Identify which cell holds the provided text, then report its (x, y) central coordinate. 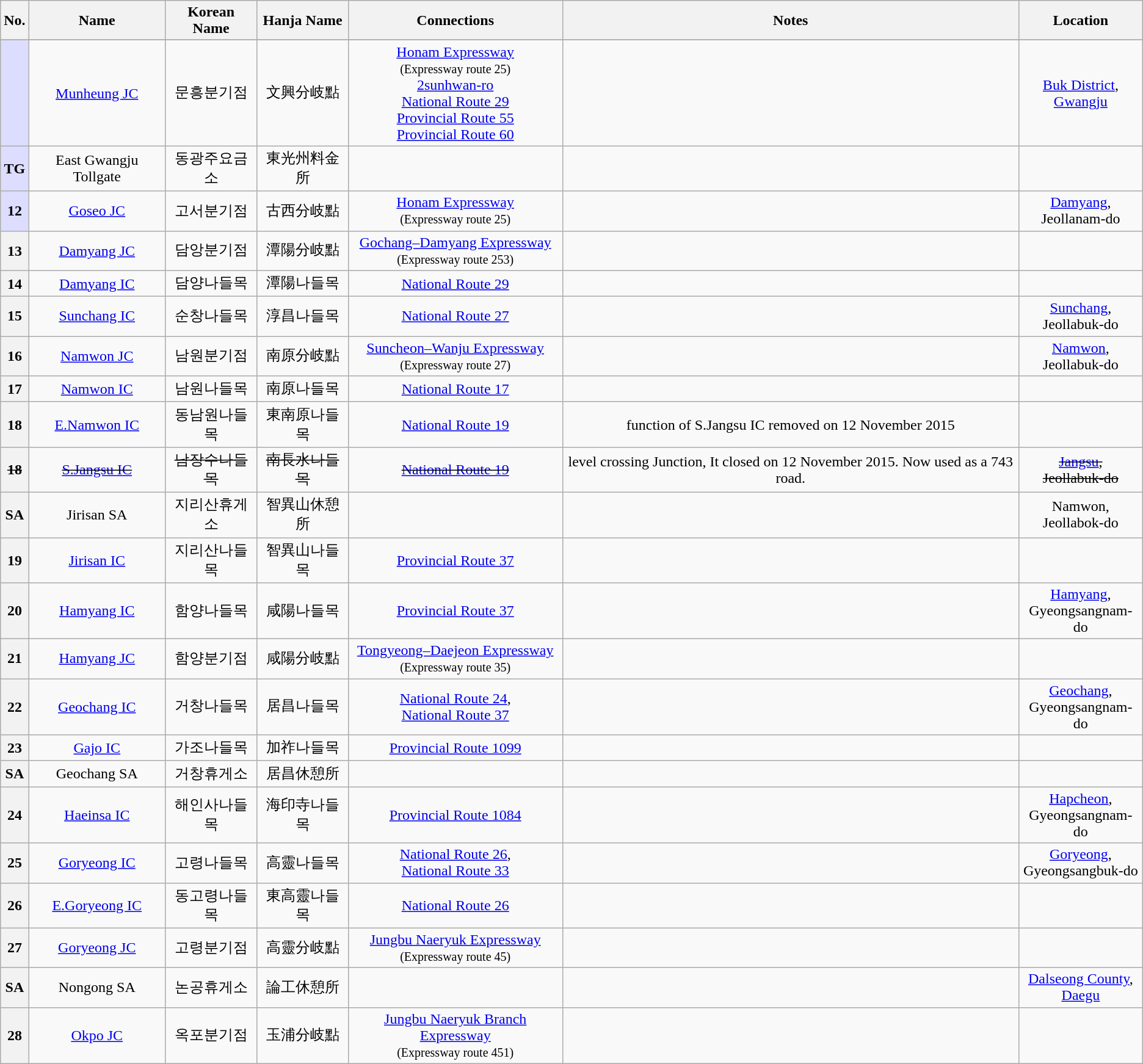
玉浦分岐點 (303, 1035)
Sunchang IC (96, 316)
27 (15, 947)
Hamyang IC (96, 611)
옥포분기점 (211, 1035)
담앙분기점 (211, 250)
지리산나들목 (211, 560)
加祚나들목 (303, 748)
南原分岐點 (303, 356)
Honam Expressway(Expressway route 25) (455, 211)
거창휴게소 (211, 774)
No. (15, 21)
Gochang–Damyang Expressway(Expressway route 253) (455, 250)
Geochang,Gyeongsangnam-do (1081, 707)
Damyang JC (96, 250)
17 (15, 389)
함양분기점 (211, 659)
Jirisan IC (96, 560)
文興分岐點 (303, 93)
28 (15, 1035)
12 (15, 211)
Sunchang,Jeollabuk-do (1081, 316)
가조나들목 (211, 748)
24 (15, 815)
TG (15, 168)
거창나들목 (211, 707)
東南原나들목 (303, 424)
Jungbu Naeryuk Expressway(Expressway route 45) (455, 947)
Tongyeong–Daejeon Expressway(Expressway route 35) (455, 659)
海印寺나들목 (303, 815)
Namwon,Jeollabuk-do (1081, 356)
Jirisan SA (96, 515)
National Route 24,National Route 37 (455, 707)
Provincial Route 1084 (455, 815)
National Route 26 (455, 905)
Gajo IC (96, 748)
Goryeong JC (96, 947)
담양나들목 (211, 283)
高靈나들목 (303, 863)
Suncheon–Wanju Expressway(Expressway route 27) (455, 356)
East Gwangju Tollgate (96, 168)
論工休憩所 (303, 988)
동고령나들목 (211, 905)
Munheung JC (96, 93)
Name (96, 21)
National Route 27 (455, 316)
지리산휴게소 (211, 515)
25 (15, 863)
Korean Name (211, 21)
Location (1081, 21)
National Route 29 (455, 283)
智異山休憩所 (303, 515)
居昌나들목 (303, 707)
문흥분기점 (211, 93)
Provincial Route 1099 (455, 748)
National Route 26,National Route 33 (455, 863)
남원나들목 (211, 389)
東光州料金所 (303, 168)
S.Jangsu IC (96, 469)
Jangsu,Jeollabuk-do (1081, 469)
남원분기점 (211, 356)
南原나들목 (303, 389)
E.Goryeong IC (96, 905)
19 (15, 560)
Geochang SA (96, 774)
21 (15, 659)
function of S.Jangsu IC removed on 12 November 2015 (790, 424)
Goryeong,Gyeongsangbuk-do (1081, 863)
東高靈나들목 (303, 905)
22 (15, 707)
Geochang IC (96, 707)
Goseo JC (96, 211)
Hapcheon,Gyeongsangnam-do (1081, 815)
Okpo JC (96, 1035)
15 (15, 316)
23 (15, 748)
논공휴게소 (211, 988)
14 (15, 283)
고령분기점 (211, 947)
Namwon JC (96, 356)
16 (15, 356)
咸陽分岐點 (303, 659)
E.Namwon IC (96, 424)
高靈分岐點 (303, 947)
13 (15, 250)
Namwon IC (96, 389)
古西分岐點 (303, 211)
26 (15, 905)
Connections (455, 21)
Buk District,Gwangju (1081, 93)
순창나들목 (211, 316)
Hamyang JC (96, 659)
해인사나들목 (211, 815)
淳昌나들목 (303, 316)
동남원나들목 (211, 424)
Honam Expressway(Expressway route 25)2sunhwan-roNational Route 29Provincial Route 55Provincial Route 60 (455, 93)
咸陽나들목 (303, 611)
함양나들목 (211, 611)
Jungbu Naeryuk Branch Expressway(Expressway route 451) (455, 1035)
Notes (790, 21)
Namwon,Jeollabok-do (1081, 515)
Haeinsa IC (96, 815)
Hamyang,Gyeongsangnam-do (1081, 611)
고서분기점 (211, 211)
潭陽나들목 (303, 283)
智異山나들목 (303, 560)
20 (15, 611)
남장수나들목 (211, 469)
Nongong SA (96, 988)
南長水나들목 (303, 469)
고령나들목 (211, 863)
Damyang,Jeollanam-do (1081, 211)
National Route 17 (455, 389)
居昌休憩所 (303, 774)
Goryeong IC (96, 863)
潭陽分岐點 (303, 250)
Damyang IC (96, 283)
Dalseong County, Daegu (1081, 988)
level crossing Junction, It closed on 12 November 2015. Now used as a 743 road. (790, 469)
Hanja Name (303, 21)
동광주요금소 (211, 168)
